From the cell containing the given text, extract its center point as [x, y] coordinate. 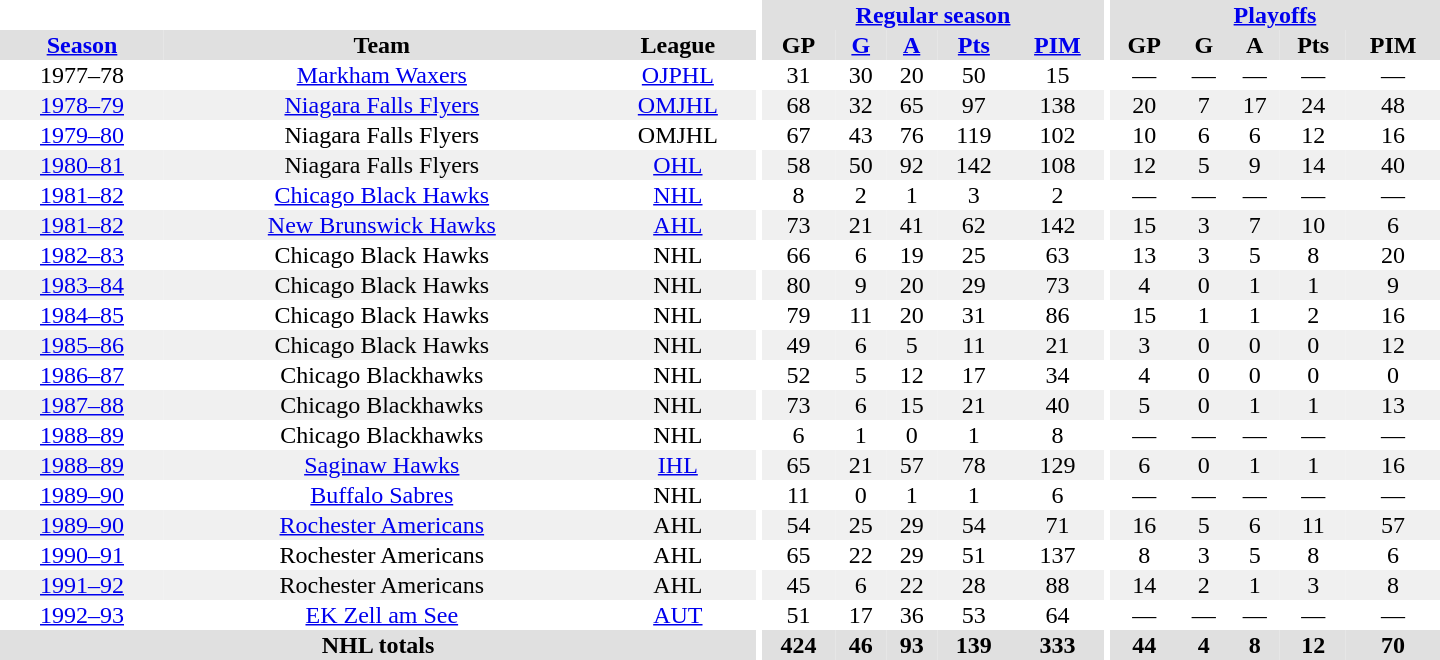
1986–87 [82, 375]
67 [799, 135]
71 [1058, 525]
Buffalo Sabres [382, 495]
93 [912, 645]
97 [974, 105]
70 [1393, 645]
1985–86 [82, 345]
129 [1058, 465]
28 [974, 585]
76 [912, 135]
108 [1058, 165]
66 [799, 255]
1992–93 [82, 615]
80 [799, 285]
24 [1313, 105]
1978–79 [82, 105]
Regular season [933, 15]
36 [912, 615]
43 [860, 135]
86 [1058, 315]
Saginaw Hawks [382, 465]
52 [799, 375]
139 [974, 645]
49 [799, 345]
Team [382, 45]
19 [912, 255]
1977–78 [82, 75]
46 [860, 645]
1982–83 [82, 255]
79 [799, 315]
88 [1058, 585]
League [678, 45]
68 [799, 105]
34 [1058, 375]
32 [860, 105]
Markham Waxers [382, 75]
OHL [678, 165]
41 [912, 225]
1984–85 [82, 315]
OJPHL [678, 75]
53 [974, 615]
64 [1058, 615]
Season [82, 45]
102 [1058, 135]
1991–92 [82, 585]
New Brunswick Hawks [382, 225]
Playoffs [1275, 15]
1979–80 [82, 135]
424 [799, 645]
63 [1058, 255]
48 [1393, 105]
30 [860, 75]
137 [1058, 555]
1990–91 [82, 555]
1983–84 [82, 285]
1980–81 [82, 165]
IHL [678, 465]
45 [799, 585]
92 [912, 165]
EK Zell am See [382, 615]
62 [974, 225]
1987–88 [82, 405]
138 [1058, 105]
333 [1058, 645]
58 [799, 165]
44 [1144, 645]
AUT [678, 615]
119 [974, 135]
78 [974, 465]
NHL totals [378, 645]
